Output the (x, y) coordinate of the center of the cell containing the given text.  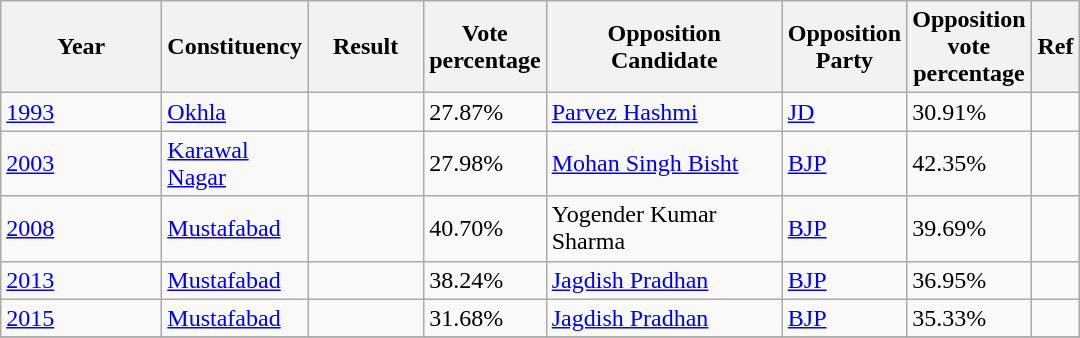
JD (844, 112)
38.24% (486, 280)
Okhla (235, 112)
39.69% (969, 228)
40.70% (486, 228)
27.87% (486, 112)
Yogender Kumar Sharma (664, 228)
36.95% (969, 280)
Karawal Nagar (235, 164)
31.68% (486, 318)
42.35% (969, 164)
2008 (82, 228)
Vote percentage (486, 47)
Constituency (235, 47)
Parvez Hashmi (664, 112)
Year (82, 47)
Mohan Singh Bisht (664, 164)
Result (366, 47)
Ref (1056, 47)
Opposition Candidate (664, 47)
2013 (82, 280)
35.33% (969, 318)
2015 (82, 318)
Opposition Party (844, 47)
30.91% (969, 112)
27.98% (486, 164)
Opposition vote percentage (969, 47)
2003 (82, 164)
1993 (82, 112)
